For the text-containing cell, return its midpoint in (X, Y) coordinate format. 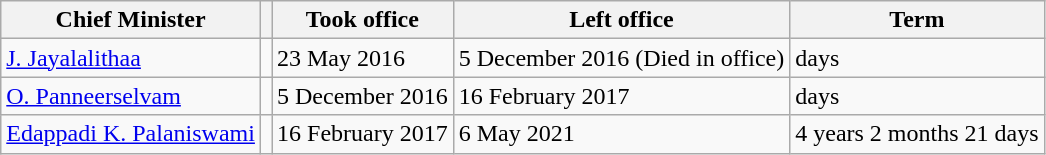
J. Jayalalithaa (131, 58)
4 years 2 months 21 days (917, 134)
5 December 2016 (363, 96)
23 May 2016 (363, 58)
5 December 2016 (Died in office) (621, 58)
Edappadi K. Palaniswami (131, 134)
O. Panneerselvam (131, 96)
Took office (363, 20)
Chief Minister (131, 20)
Term (917, 20)
6 May 2021 (621, 134)
Left office (621, 20)
